Determine the (X, Y) coordinate at the center of the cell enclosing the given text.  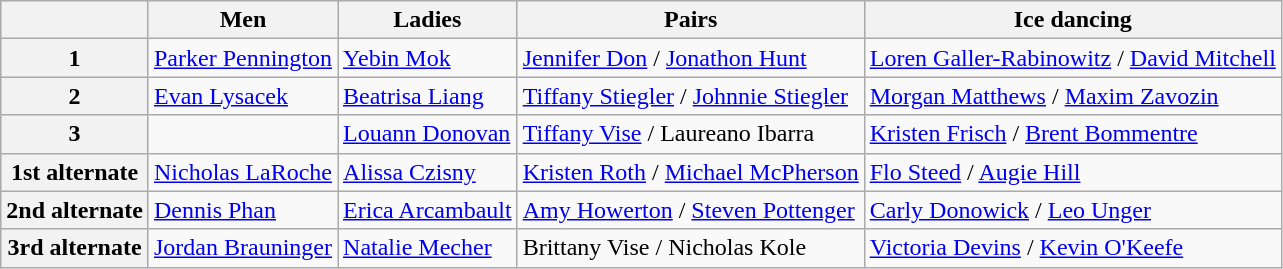
1st alternate (75, 172)
2 (75, 96)
3rd alternate (75, 248)
Ladies (428, 20)
3 (75, 134)
1 (75, 58)
Louann Donovan (428, 134)
Flo Steed / Augie Hill (1072, 172)
Tiffany Vise / Laureano Ibarra (690, 134)
Carly Donowick / Leo Unger (1072, 210)
Yebin Mok (428, 58)
Natalie Mecher (428, 248)
Tiffany Stiegler / Johnnie Stiegler (690, 96)
Alissa Czisny (428, 172)
Loren Galler-Rabinowitz / David Mitchell (1072, 58)
Morgan Matthews / Maxim Zavozin (1072, 96)
Amy Howerton / Steven Pottenger (690, 210)
Beatrisa Liang (428, 96)
Kristen Frisch / Brent Bommentre (1072, 134)
Erica Arcambault (428, 210)
Dennis Phan (242, 210)
Pairs (690, 20)
Kristen Roth / Michael McPherson (690, 172)
Victoria Devins / Kevin O'Keefe (1072, 248)
Evan Lysacek (242, 96)
Jordan Brauninger (242, 248)
2nd alternate (75, 210)
Nicholas LaRoche (242, 172)
Parker Pennington (242, 58)
Men (242, 20)
Jennifer Don / Jonathon Hunt (690, 58)
Brittany Vise / Nicholas Kole (690, 248)
Ice dancing (1072, 20)
